Determine the (x, y) coordinate at the center of the cell enclosing the given text.  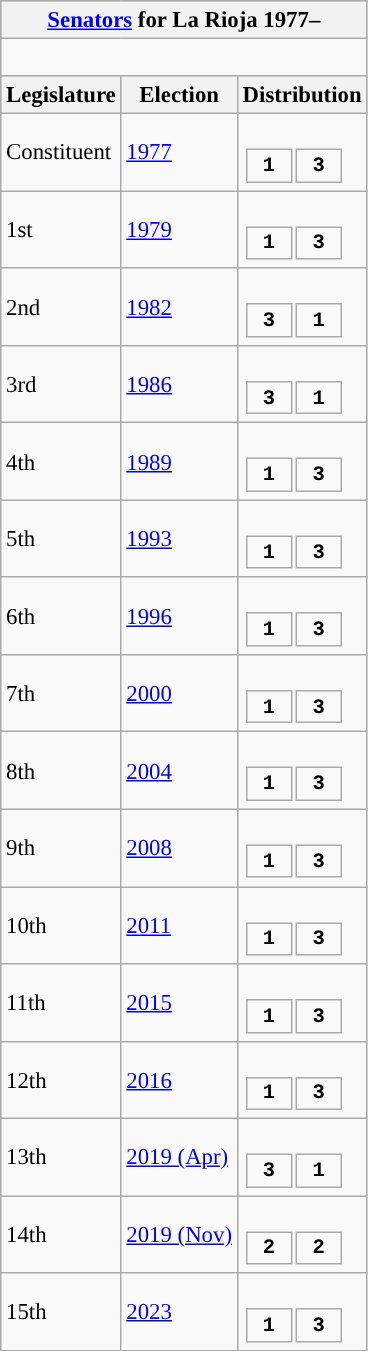
2nd (61, 306)
3rd (61, 384)
4th (61, 462)
1982 (179, 306)
1989 (179, 462)
2016 (179, 1080)
1986 (179, 384)
2011 (179, 926)
Election (179, 95)
2019 (Nov) (179, 1234)
2019 (Apr) (179, 1158)
8th (61, 770)
Distribution (302, 95)
2023 (179, 1312)
1996 (179, 616)
14th (61, 1234)
5th (61, 538)
Legislature (61, 95)
2 2 (302, 1234)
6th (61, 616)
15th (61, 1312)
2008 (179, 848)
1979 (179, 230)
2000 (179, 694)
9th (61, 848)
2004 (179, 770)
1977 (179, 152)
Constituent (61, 152)
Senators for La Rioja 1977– (184, 20)
1st (61, 230)
7th (61, 694)
11th (61, 1002)
10th (61, 926)
13th (61, 1158)
2015 (179, 1002)
12th (61, 1080)
1993 (179, 538)
